Return [x, y] of the center of cell containing provided text 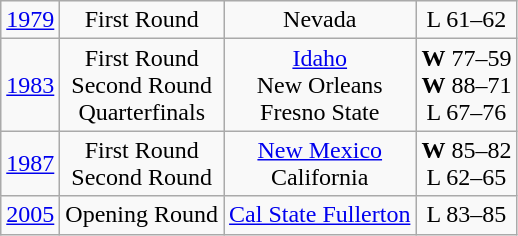
L 83–85 [466, 215]
Nevada [320, 20]
Opening Round [142, 215]
First RoundSecond Round [142, 164]
W 77–59W 88–71L 67–76 [466, 85]
First Round [142, 20]
1987 [30, 164]
IdahoNew OrleansFresno State [320, 85]
Cal State Fullerton [320, 215]
W 85–82L 62–65 [466, 164]
2005 [30, 215]
1983 [30, 85]
First RoundSecond RoundQuarterfinals [142, 85]
New MexicoCalifornia [320, 164]
L 61–62 [466, 20]
1979 [30, 20]
